Find where the given text appears and provide that cell's center as [x, y] coordinate. 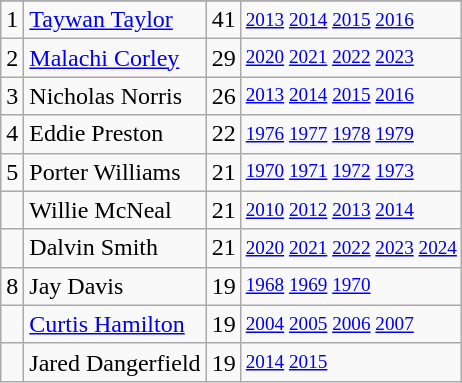
Jay Davis [115, 286]
2020 2021 2022 2023 2024 [351, 248]
26 [224, 96]
Nicholas Norris [115, 96]
Porter Williams [115, 172]
Dalvin Smith [115, 248]
5 [12, 172]
Jared Dangerfield [115, 362]
2 [12, 58]
41 [224, 20]
1968 1969 1970 [351, 286]
2004 2005 2006 2007 [351, 324]
1976 1977 1978 1979 [351, 134]
29 [224, 58]
1970 1971 1972 1973 [351, 172]
Willie McNeal [115, 210]
22 [224, 134]
2014 2015 [351, 362]
3 [12, 96]
2020 2021 2022 2023 [351, 58]
8 [12, 286]
4 [12, 134]
Malachi Corley [115, 58]
1 [12, 20]
Eddie Preston [115, 134]
Curtis Hamilton [115, 324]
2010 2012 2013 2014 [351, 210]
Taywan Taylor [115, 20]
